From the cell containing the given text, extract its center point as [X, Y] coordinate. 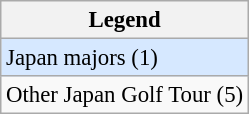
Japan majors (1) [125, 58]
Other Japan Golf Tour (5) [125, 95]
Legend [125, 20]
